Provide the (X, Y) coordinate of the cell's center where the given text is located.  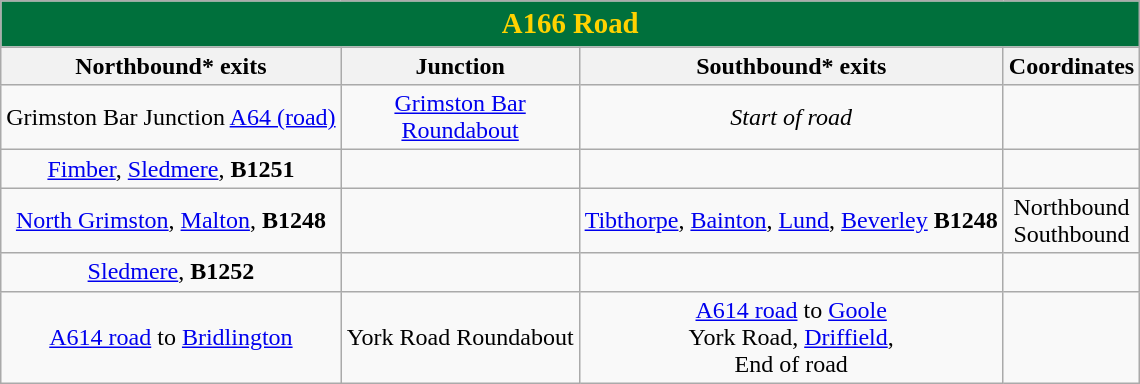
York Road Roundabout (460, 337)
Fimber, Sledmere, B1251 (171, 169)
Northbound* exits (171, 66)
A614 road to GooleYork Road, Driffield,End of road (791, 337)
Northbound Southbound (1071, 220)
North Grimston, Malton, B1248 (171, 220)
Coordinates (1071, 66)
A166 Road (570, 24)
Tibthorpe, Bainton, Lund, Beverley B1248 (791, 220)
Sledmere, B1252 (171, 272)
Grimston Bar Junction A64 (road) (171, 118)
Southbound* exits (791, 66)
Start of road (791, 118)
A614 road to Bridlington (171, 337)
Grimston BarRoundabout (460, 118)
Junction (460, 66)
